For the text-containing cell, return its midpoint in (X, Y) coordinate format. 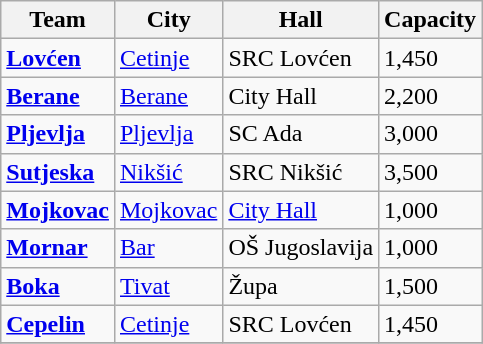
Tivat (168, 286)
3,500 (430, 172)
Boka (58, 286)
3,000 (430, 134)
Team (58, 20)
City (168, 20)
Bar (168, 248)
2,200 (430, 96)
SRC Nikšić (301, 172)
Cepelin (58, 324)
Capacity (430, 20)
OŠ Jugoslavija (301, 248)
Župa (301, 286)
Mornar (58, 248)
Nikšić (168, 172)
1,500 (430, 286)
Lovćen (58, 58)
Hall (301, 20)
Sutjeska (58, 172)
SC Ada (301, 134)
